Locate the cell with the specified text and output its (x, y) center coordinate. 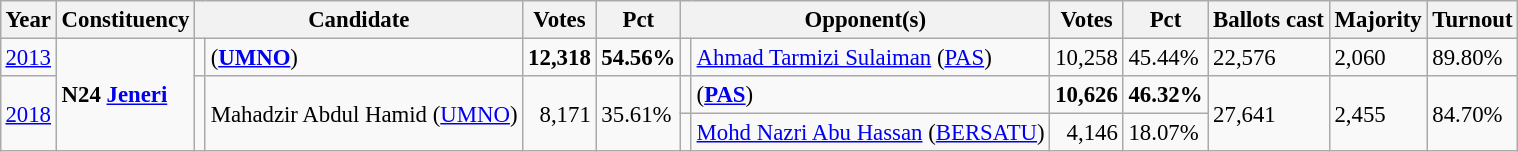
Mohd Nazri Abu Hassan (BERSATU) (870, 133)
4,146 (1086, 133)
89.80% (1472, 57)
Majority (1378, 20)
10,626 (1086, 95)
2013 (28, 57)
Ahmad Tarmizi Sulaiman (PAS) (870, 57)
18.07% (1166, 133)
35.61% (638, 114)
10,258 (1086, 57)
Constituency (125, 20)
2018 (28, 114)
45.44% (1166, 57)
Mahadzir Abdul Hamid (UMNO) (364, 114)
84.70% (1472, 114)
22,576 (1268, 57)
N24 Jeneri (125, 94)
Year (28, 20)
27,641 (1268, 114)
(UMNO) (364, 57)
2,455 (1378, 114)
46.32% (1166, 95)
8,171 (560, 114)
Candidate (359, 20)
Turnout (1472, 20)
2,060 (1378, 57)
Ballots cast (1268, 20)
54.56% (638, 57)
12,318 (560, 57)
Opponent(s) (866, 20)
(PAS) (870, 95)
